From the cell containing the given text, extract its center point as [x, y] coordinate. 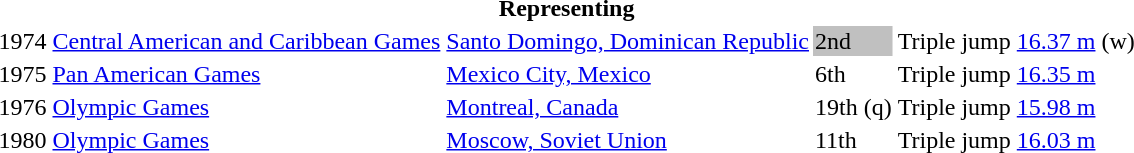
Santo Domingo, Dominican Republic [628, 41]
19th (q) [853, 107]
2nd [853, 41]
6th [853, 74]
Montreal, Canada [628, 107]
Pan American Games [246, 74]
Central American and Caribbean Games [246, 41]
Mexico City, Mexico [628, 74]
Olympic Games [246, 107]
